Pinpoint the cell where the given text exists, returning its [x, y] midpoint coordinate. 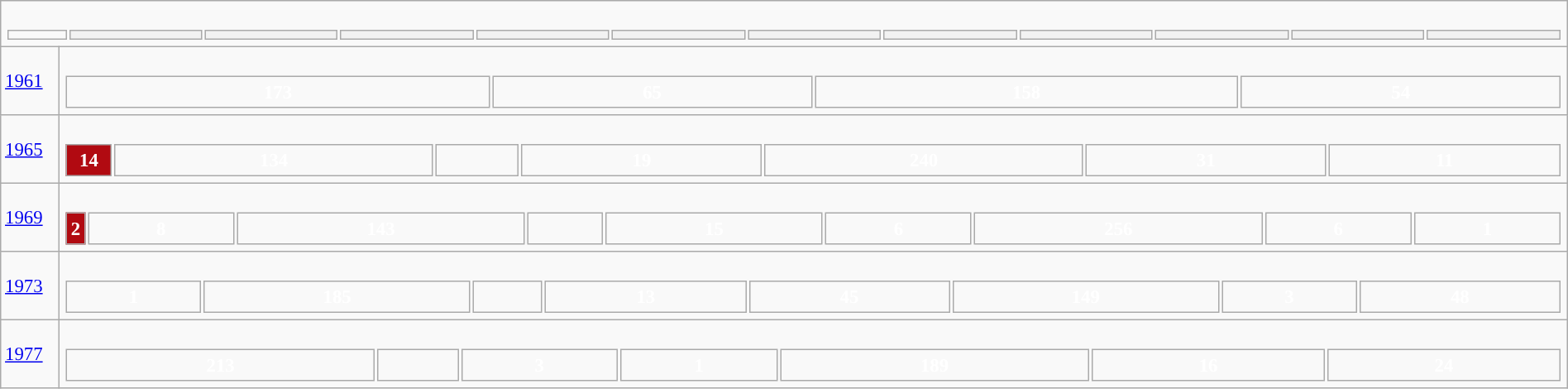
173 65 158 54 [813, 81]
1973 [30, 286]
1977 [30, 354]
143 [380, 228]
8 [160, 228]
13 [645, 296]
1965 [30, 149]
189 [935, 366]
11 [1445, 161]
65 [652, 91]
31 [1206, 161]
2 [76, 228]
16 [1208, 366]
213 3 1 189 16 24 [813, 354]
240 [924, 161]
14 134 19 240 31 11 [813, 149]
54 [1401, 91]
213 [221, 366]
48 [1460, 296]
256 [1118, 228]
134 [274, 161]
14 [89, 161]
45 [849, 296]
24 [1444, 366]
185 [337, 296]
1961 [30, 81]
173 [278, 91]
158 [1027, 91]
19 [642, 161]
2 8 143 15 6 256 6 1 [813, 217]
1 185 13 45 149 3 48 [813, 286]
1969 [30, 217]
149 [1085, 296]
15 [715, 228]
